Detect which cell encompasses the target text, then output its [X, Y] center coordinate. 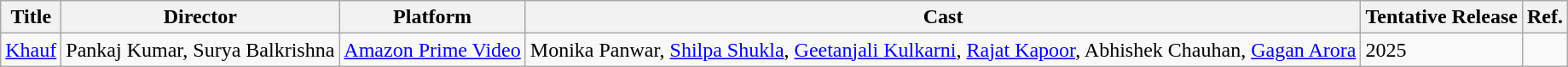
Ref. [1545, 17]
Platform [432, 17]
Tentative Release [1441, 17]
Monika Panwar, Shilpa Shukla, Geetanjali Kulkarni, Rajat Kapoor, Abhishek Chauhan, Gagan Arora [943, 50]
Cast [943, 17]
Title [31, 17]
Pankaj Kumar, Surya Balkrishna [200, 50]
Director [200, 17]
2025 [1441, 50]
Amazon Prime Video [432, 50]
Khauf [31, 50]
